Pinpoint the cell where the given text exists, returning its [X, Y] midpoint coordinate. 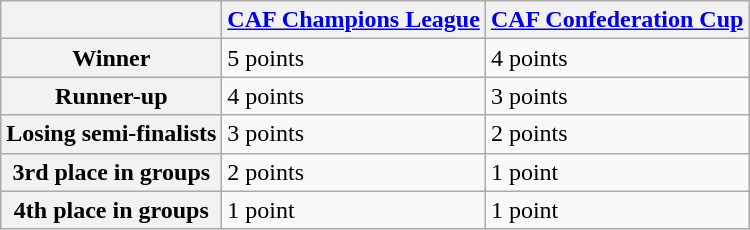
Losing semi-finalists [112, 134]
5 points [354, 58]
3rd place in groups [112, 172]
4th place in groups [112, 210]
CAF Champions League [354, 20]
Winner [112, 58]
CAF Confederation Cup [617, 20]
Runner-up [112, 96]
